Determine the (x, y) coordinate at the center of the cell enclosing the given text.  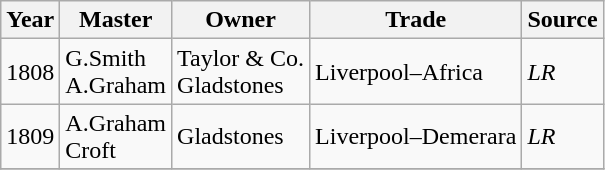
Liverpool–Demerara (416, 136)
Gladstones (241, 136)
Master (116, 20)
Trade (416, 20)
Liverpool–Africa (416, 72)
A.GrahamCroft (116, 136)
Owner (241, 20)
G.SmithA.Graham (116, 72)
1809 (30, 136)
Year (30, 20)
Source (562, 20)
Taylor & Co.Gladstones (241, 72)
1808 (30, 72)
